Output the [x, y] coordinate of the center of the cell containing the given text.  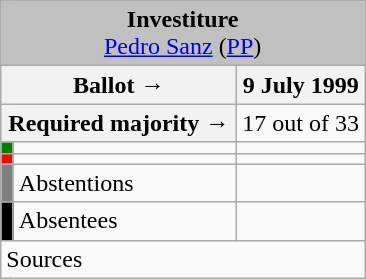
Required majority → [119, 123]
Absentees [125, 221]
Sources [183, 259]
Abstentions [125, 183]
Ballot → [119, 85]
17 out of 33 [301, 123]
9 July 1999 [301, 85]
InvestiturePedro Sanz (PP) [183, 34]
